From the cell containing the given text, extract its center point as (X, Y) coordinate. 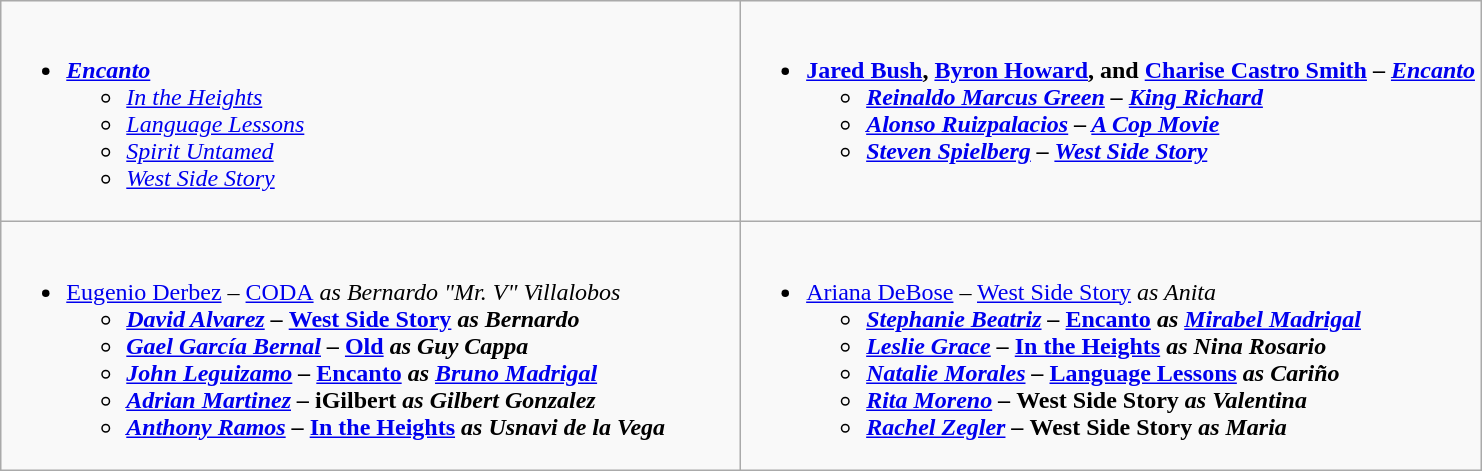
EncantoIn the HeightsLanguage LessonsSpirit UntamedWest Side Story (371, 112)
